Determine the [x, y] coordinate at the center of the cell enclosing the given text.  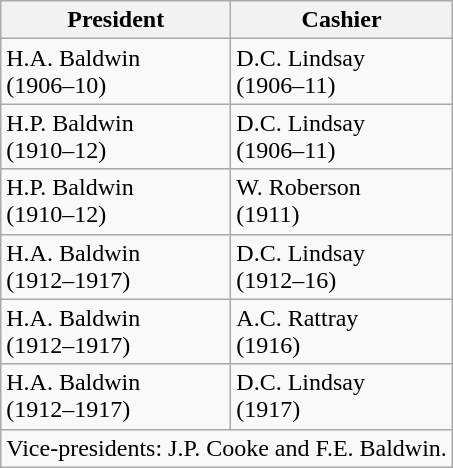
D.C. Lindsay(1912–16) [342, 266]
W. Roberson(1911) [342, 202]
A.C. Rattray(1916) [342, 332]
Vice-presidents: J.P. Cooke and F.E. Baldwin. [227, 448]
President [116, 20]
H.A. Baldwin(1906–10) [116, 72]
D.C. Lindsay(1917) [342, 396]
Cashier [342, 20]
